Find where the given text appears and provide that cell's center as (x, y) coordinate. 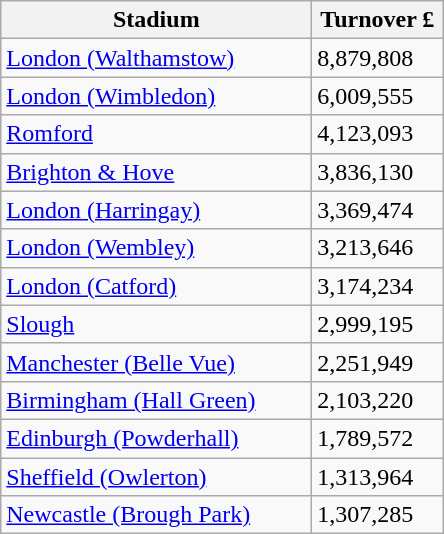
Edinburgh (Powderhall) (156, 438)
3,213,646 (378, 248)
Sheffield (Owlerton) (156, 477)
Birmingham (Hall Green) (156, 400)
3,174,234 (378, 286)
2,251,949 (378, 362)
3,836,130 (378, 172)
3,369,474 (378, 210)
London (Wembley) (156, 248)
Slough (156, 324)
London (Wimbledon) (156, 96)
1,789,572 (378, 438)
Newcastle (Brough Park) (156, 515)
Stadium (156, 20)
London (Harringay) (156, 210)
6,009,555 (378, 96)
2,999,195 (378, 324)
1,313,964 (378, 477)
Brighton & Hove (156, 172)
London (Catford) (156, 286)
2,103,220 (378, 400)
Romford (156, 134)
8,879,808 (378, 58)
1,307,285 (378, 515)
Turnover £ (378, 20)
Manchester (Belle Vue) (156, 362)
London (Walthamstow) (156, 58)
4,123,093 (378, 134)
